Capture the cell that displays the provided text and extract its [x, y] central coordinate. 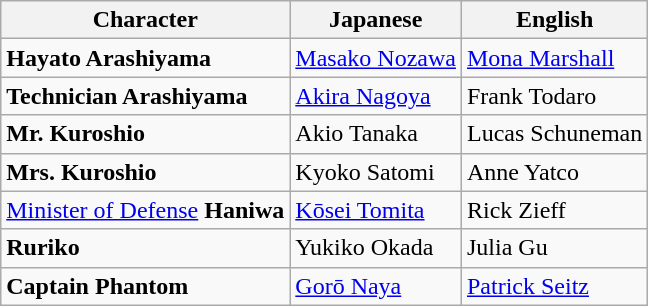
Ruriko [146, 248]
Mona Marshall [554, 58]
Japanese [376, 20]
Akira Nagoya [376, 96]
Akio Tanaka [376, 134]
Captain Phantom [146, 286]
English [554, 20]
Kōsei Tomita [376, 210]
Patrick Seitz [554, 286]
Lucas Schuneman [554, 134]
Anne Yatco [554, 172]
Minister of Defense Haniwa [146, 210]
Masako Nozawa [376, 58]
Character [146, 20]
Julia Gu [554, 248]
Gorō Naya [376, 286]
Yukiko Okada [376, 248]
Kyoko Satomi [376, 172]
Hayato Arashiyama [146, 58]
Mr. Kuroshio [146, 134]
Frank Todaro [554, 96]
Mrs. Kuroshio [146, 172]
Technician Arashiyama [146, 96]
Rick Zieff [554, 210]
